Scan for the cell matching the given text and deliver its [X, Y] coordinate at center. 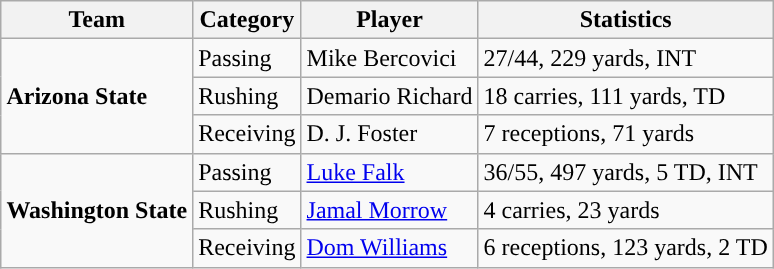
Washington State [97, 210]
Statistics [626, 20]
6 receptions, 123 yards, 2 TD [626, 248]
Category [247, 20]
4 carries, 23 yards [626, 210]
Jamal Morrow [390, 210]
18 carries, 111 yards, TD [626, 96]
Team [97, 20]
Luke Falk [390, 172]
7 receptions, 71 yards [626, 134]
Demario Richard [390, 96]
Mike Bercovici [390, 58]
Dom Williams [390, 248]
Player [390, 20]
Arizona State [97, 96]
36/55, 497 yards, 5 TD, INT [626, 172]
27/44, 229 yards, INT [626, 58]
D. J. Foster [390, 134]
